For the text-containing cell, return its midpoint in [x, y] coordinate format. 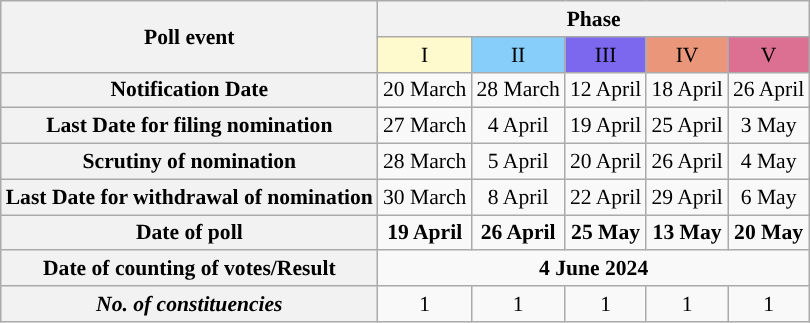
8 April [518, 197]
V [768, 54]
12 April [606, 90]
4 April [518, 126]
22 April [606, 197]
Poll event [190, 36]
Notification Date [190, 90]
III [606, 54]
20 March [424, 90]
No. of constituencies [190, 304]
IV [686, 54]
29 April [686, 197]
4 June 2024 [594, 268]
27 March [424, 126]
25 April [686, 126]
25 May [606, 232]
3 May [768, 126]
4 May [768, 161]
30 March [424, 197]
Last Date for filing nomination [190, 126]
20 May [768, 232]
18 April [686, 90]
20 April [606, 161]
Last Date for withdrawal of nomination [190, 197]
Phase [594, 19]
13 May [686, 232]
II [518, 54]
5 April [518, 161]
6 May [768, 197]
Scrutiny of nomination [190, 161]
Date of poll [190, 232]
Date of counting of votes/Result [190, 268]
I [424, 54]
